Provide the (x, y) coordinate of the cell's center where the given text is located.  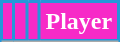
Player (78, 22)
